Find where the given text appears and provide that cell's center as (x, y) coordinate. 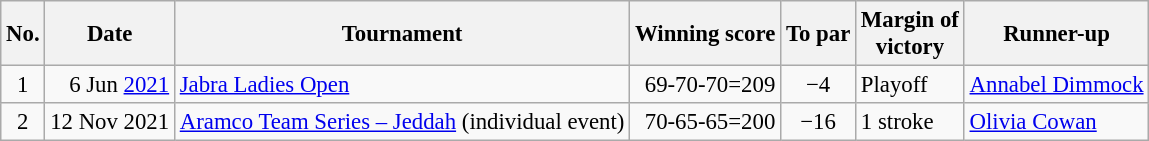
Jabra Ladies Open (402, 85)
1 (23, 85)
6 Jun 2021 (110, 85)
Winning score (706, 34)
69-70-70=209 (706, 85)
No. (23, 34)
Date (110, 34)
12 Nov 2021 (110, 122)
−4 (818, 85)
2 (23, 122)
1 stroke (910, 122)
Aramco Team Series – Jeddah (individual event) (402, 122)
−16 (818, 122)
Annabel Dimmock (1056, 85)
Runner-up (1056, 34)
To par (818, 34)
70-65-65=200 (706, 122)
Tournament (402, 34)
Playoff (910, 85)
Olivia Cowan (1056, 122)
Margin ofvictory (910, 34)
